Capture the cell that displays the provided text and extract its [x, y] central coordinate. 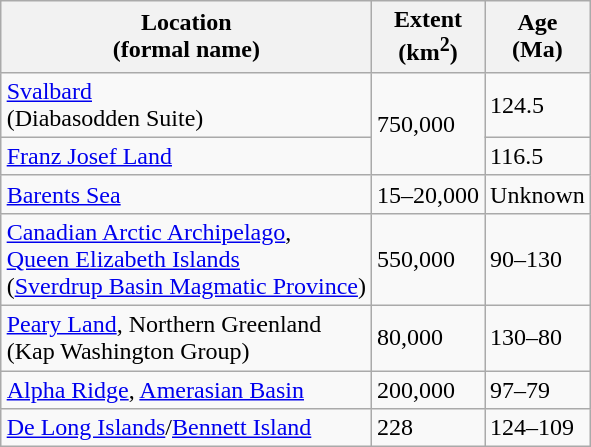
Svalbard(Diabasodden Suite) [186, 104]
Extent(km2) [428, 37]
550,000 [428, 259]
De Long Islands/Bennett Island [186, 428]
124–109 [538, 428]
80,000 [428, 338]
200,000 [428, 390]
Canadian Arctic Archipelago,Queen Elizabeth Islands(Sverdrup Basin Magmatic Province) [186, 259]
97–79 [538, 390]
Unknown [538, 194]
90–130 [538, 259]
116.5 [538, 156]
Age(Ma) [538, 37]
130–80 [538, 338]
228 [428, 428]
Franz Josef Land [186, 156]
Barents Sea [186, 194]
Alpha Ridge, Amerasian Basin [186, 390]
750,000 [428, 124]
Peary Land, Northern Greenland(Kap Washington Group) [186, 338]
15–20,000 [428, 194]
Location(formal name) [186, 37]
124.5 [538, 104]
